Provide the (x, y) coordinate of the cell's center where the given text is located.  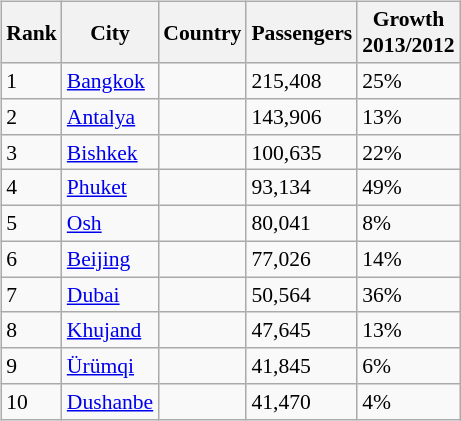
2 (32, 117)
City (110, 32)
7 (32, 295)
9 (32, 366)
50,564 (302, 295)
41,845 (302, 366)
Osh (110, 223)
6 (32, 259)
1 (32, 81)
36% (408, 295)
5 (32, 223)
Growth2013/2012 (408, 32)
8% (408, 223)
93,134 (302, 188)
Dushanbe (110, 402)
Ürümqi (110, 366)
14% (408, 259)
80,041 (302, 223)
Bishkek (110, 152)
4 (32, 188)
77,026 (302, 259)
Phuket (110, 188)
Country (202, 32)
25% (408, 81)
8 (32, 330)
100,635 (302, 152)
22% (408, 152)
Antalya (110, 117)
49% (408, 188)
Passengers (302, 32)
Rank (32, 32)
Beijing (110, 259)
Dubai (110, 295)
4% (408, 402)
47,645 (302, 330)
41,470 (302, 402)
215,408 (302, 81)
3 (32, 152)
6% (408, 366)
Khujand (110, 330)
143,906 (302, 117)
Bangkok (110, 81)
10 (32, 402)
